Pinpoint the cell where the given text exists, returning its [x, y] midpoint coordinate. 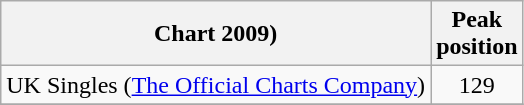
Chart 2009) [216, 34]
Peakposition [477, 34]
UK Singles (The Official Charts Company) [216, 85]
129 [477, 85]
